Locate the cell with the specified text and output its [x, y] center coordinate. 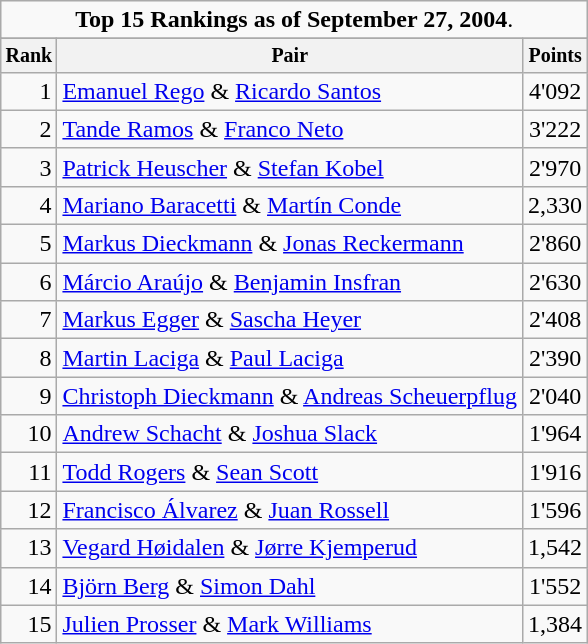
1,384 [556, 624]
Julien Prosser & Mark Williams [290, 624]
8 [29, 358]
Márcio Araújo & Benjamin Insfran [290, 282]
6 [29, 282]
Todd Rogers & Sean Scott [290, 472]
Emanuel Rego & Ricardo Santos [290, 91]
Martin Laciga & Paul Laciga [290, 358]
Pair [290, 56]
14 [29, 586]
12 [29, 510]
Mariano Baracetti & Martín Conde [290, 205]
2'860 [556, 244]
1,542 [556, 548]
2'408 [556, 320]
4'092 [556, 91]
2,330 [556, 205]
1'552 [556, 586]
11 [29, 472]
Christoph Dieckmann & Andreas Scheuerpflug [290, 396]
Points [556, 56]
Francisco Álvarez & Juan Rossell [290, 510]
Tande Ramos & Franco Neto [290, 129]
Vegard Høidalen & Jørre Kjemperud [290, 548]
2 [29, 129]
4 [29, 205]
2'390 [556, 358]
1 [29, 91]
Björn Berg & Simon Dahl [290, 586]
1'596 [556, 510]
Andrew Schacht & Joshua Slack [290, 434]
Rank [29, 56]
1'916 [556, 472]
2'970 [556, 167]
2'040 [556, 396]
Markus Egger & Sascha Heyer [290, 320]
13 [29, 548]
3 [29, 167]
Top 15 Rankings as of September 27, 2004. [294, 20]
9 [29, 396]
5 [29, 244]
Markus Dieckmann & Jonas Reckermann [290, 244]
15 [29, 624]
3'222 [556, 129]
1'964 [556, 434]
2'630 [556, 282]
Patrick Heuscher & Stefan Kobel [290, 167]
7 [29, 320]
10 [29, 434]
